Detect which cell encompasses the target text, then output its (x, y) center coordinate. 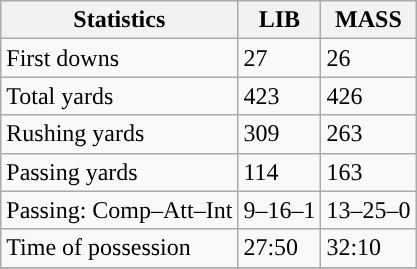
Rushing yards (120, 134)
426 (368, 96)
27 (280, 58)
27:50 (280, 248)
9–16–1 (280, 210)
263 (368, 134)
163 (368, 172)
26 (368, 58)
Passing yards (120, 172)
LIB (280, 20)
13–25–0 (368, 210)
MASS (368, 20)
Statistics (120, 20)
Total yards (120, 96)
423 (280, 96)
114 (280, 172)
First downs (120, 58)
Time of possession (120, 248)
309 (280, 134)
Passing: Comp–Att–Int (120, 210)
32:10 (368, 248)
